Find where the given text appears and provide that cell's center as (x, y) coordinate. 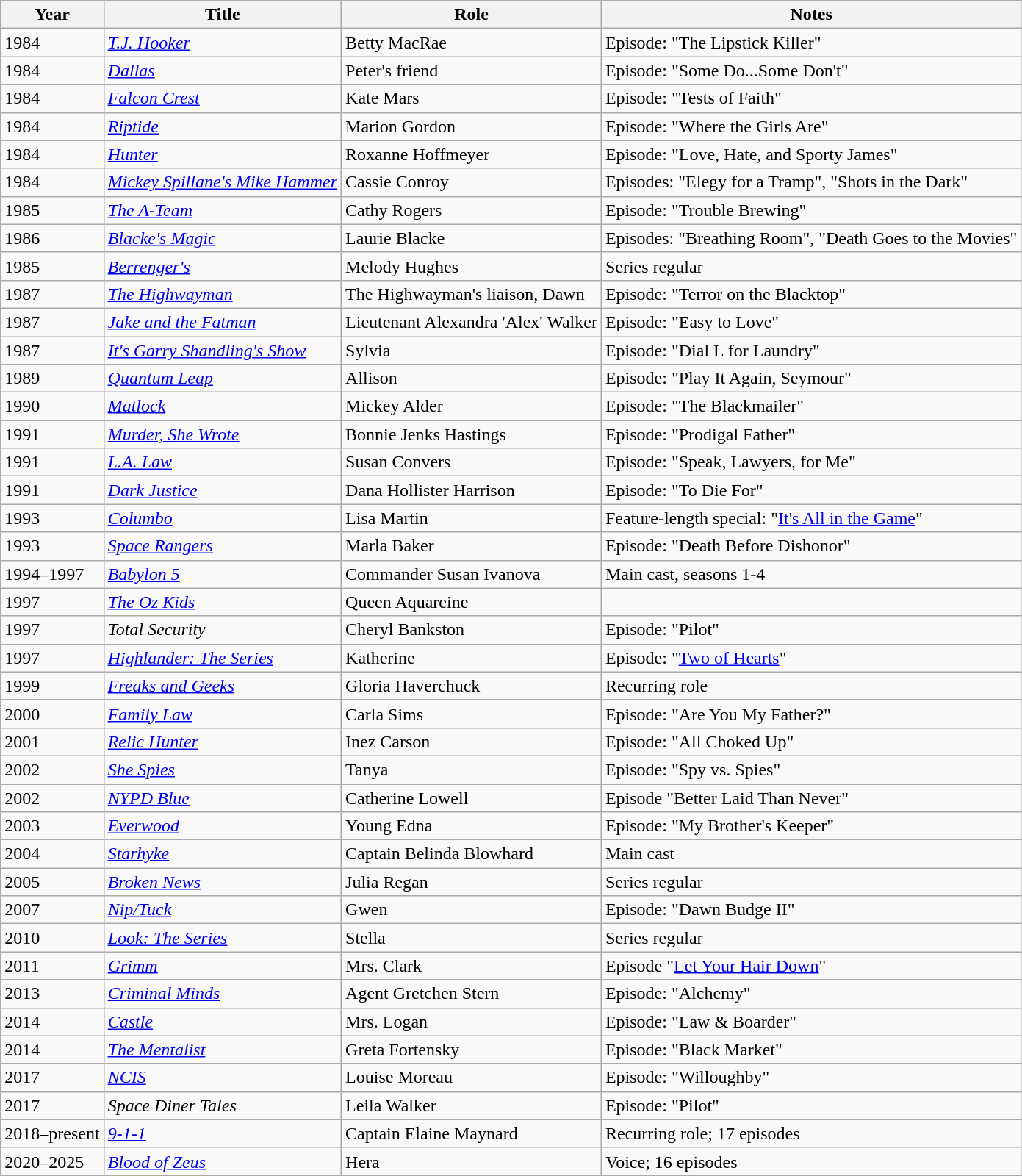
Episode: "To Die For" (811, 490)
Episodes: "Breathing Room", "Death Goes to the Movies" (811, 238)
Main cast, seasons 1-4 (811, 574)
2020–2025 (52, 1161)
Episode: "Love, Hate, and Sporty James" (811, 154)
The A-Team (222, 210)
Episode: "Play It Again, Seymour" (811, 379)
Susan Convers (472, 462)
The Highwayman (222, 294)
2010 (52, 938)
Cathy Rogers (472, 210)
Relic Hunter (222, 742)
1989 (52, 379)
Louise Moreau (472, 1078)
Riptide (222, 126)
Bonnie Jenks Hastings (472, 434)
Allison (472, 379)
Feature-length special: "It's All in the Game" (811, 518)
NCIS (222, 1078)
Hera (472, 1161)
Captain Elaine Maynard (472, 1133)
Starhyke (222, 854)
The Oz Kids (222, 602)
Cassie Conroy (472, 182)
Blood of Zeus (222, 1161)
Greta Fortensky (472, 1050)
Broken News (222, 882)
Marla Baker (472, 546)
2005 (52, 882)
Highlander: The Series (222, 658)
Episode: "The Lipstick Killer" (811, 43)
Blacke's Magic (222, 238)
Everwood (222, 826)
Episode: "Where the Girls Are" (811, 126)
Total Security (222, 630)
Episode: "Spy vs. Spies" (811, 770)
Kate Mars (472, 98)
It's Garry Shandling's Show (222, 351)
Inez Carson (472, 742)
Tanya (472, 770)
Episode "Let Your Hair Down" (811, 966)
Catherine Lowell (472, 797)
Grimm (222, 966)
Peter's friend (472, 71)
Space Diner Tales (222, 1105)
Mrs. Clark (472, 966)
Voice; 16 episodes (811, 1161)
Captain Belinda Blowhard (472, 854)
Stella (472, 938)
Marion Gordon (472, 126)
Hunter (222, 154)
Episode: "Dial L for Laundry" (811, 351)
Falcon Crest (222, 98)
Look: The Series (222, 938)
2007 (52, 910)
Dana Hollister Harrison (472, 490)
Julia Regan (472, 882)
Notes (811, 15)
Melody Hughes (472, 266)
Columbo (222, 518)
Mrs. Logan (472, 1022)
Young Edna (472, 826)
1999 (52, 686)
2011 (52, 966)
Mickey Spillane's Mike Hammer (222, 182)
Title (222, 15)
Katherine (472, 658)
Gwen (472, 910)
2018–present (52, 1133)
1994–1997 (52, 574)
Matlock (222, 406)
Main cast (811, 854)
Episode: "Are You My Father?" (811, 714)
Criminal Minds (222, 994)
Space Rangers (222, 546)
Agent Gretchen Stern (472, 994)
Episode: "Some Do...Some Don't" (811, 71)
Leila Walker (472, 1105)
Lisa Martin (472, 518)
Episode: "Death Before Dishonor" (811, 546)
Episode: "Black Market" (811, 1050)
Cheryl Bankston (472, 630)
Episode: "Terror on the Blacktop" (811, 294)
Freaks and Geeks (222, 686)
Babylon 5 (222, 574)
Episode: "My Brother's Keeper" (811, 826)
Episode: "Speak, Lawyers, for Me" (811, 462)
Berrenger's (222, 266)
Dark Justice (222, 490)
Nip/Tuck (222, 910)
L.A. Law (222, 462)
Queen Aquareine (472, 602)
1990 (52, 406)
Episode: "The Blackmailer" (811, 406)
Recurring role; 17 episodes (811, 1133)
Dallas (222, 71)
2003 (52, 826)
Betty MacRae (472, 43)
Year (52, 15)
1986 (52, 238)
T.J. Hooker (222, 43)
Gloria Haverchuck (472, 686)
Episode "Better Laid Than Never" (811, 797)
2000 (52, 714)
9-1-1 (222, 1133)
Sylvia (472, 351)
Family Law (222, 714)
Jake and the Fatman (222, 322)
NYPD Blue (222, 797)
Laurie Blacke (472, 238)
Recurring role (811, 686)
Episode: "All Choked Up" (811, 742)
2001 (52, 742)
Episode: "Law & Boarder" (811, 1022)
She Spies (222, 770)
Episode: "Dawn Budge II" (811, 910)
Mickey Alder (472, 406)
Lieutenant Alexandra 'Alex' Walker (472, 322)
Episode: "Tests of Faith" (811, 98)
Episodes: "Elegy for a Tramp", "Shots in the Dark" (811, 182)
Roxanne Hoffmeyer (472, 154)
Episode: "Trouble Brewing" (811, 210)
Episode: "Prodigal Father" (811, 434)
2004 (52, 854)
Murder, She Wrote (222, 434)
Commander Susan Ivanova (472, 574)
Episode: "Two of Hearts" (811, 658)
Episode: "Alchemy" (811, 994)
Quantum Leap (222, 379)
Castle (222, 1022)
Role (472, 15)
Episode: "Easy to Love" (811, 322)
Episode: "Willoughby" (811, 1078)
The Highwayman's liaison, Dawn (472, 294)
Carla Sims (472, 714)
The Mentalist (222, 1050)
2013 (52, 994)
